For the text-containing cell, return its midpoint in (X, Y) coordinate format. 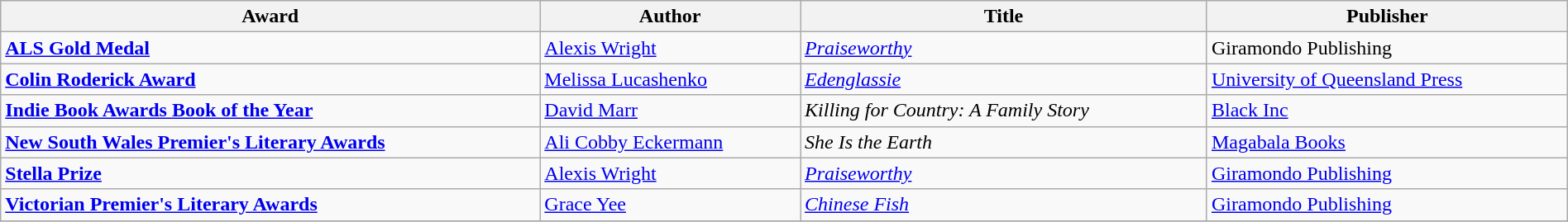
New South Wales Premier's Literary Awards (270, 142)
University of Queensland Press (1387, 79)
Killing for Country: A Family Story (1004, 111)
Chinese Fish (1004, 205)
Magabala Books (1387, 142)
Edenglassie (1004, 79)
She Is the Earth (1004, 142)
Publisher (1387, 17)
David Marr (670, 111)
Victorian Premier's Literary Awards (270, 205)
Black Inc (1387, 111)
ALS Gold Medal (270, 48)
Title (1004, 17)
Stella Prize (270, 173)
Grace Yee (670, 205)
Colin Roderick Award (270, 79)
Award (270, 17)
Melissa Lucashenko (670, 79)
Ali Cobby Eckermann (670, 142)
Author (670, 17)
Indie Book Awards Book of the Year (270, 111)
